Find where the given text appears and provide that cell's center as (X, Y) coordinate. 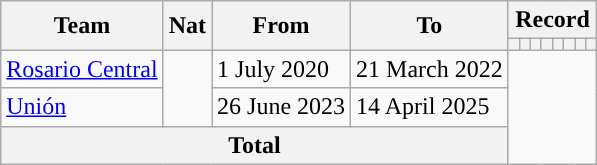
Total (255, 145)
14 April 2025 (430, 107)
Nat (187, 26)
From (282, 26)
To (430, 26)
Team (82, 26)
1 July 2020 (282, 69)
Rosario Central (82, 69)
Record (552, 20)
Unión (82, 107)
21 March 2022 (430, 69)
26 June 2023 (282, 107)
